Locate the cell with the specified text and output its (X, Y) center coordinate. 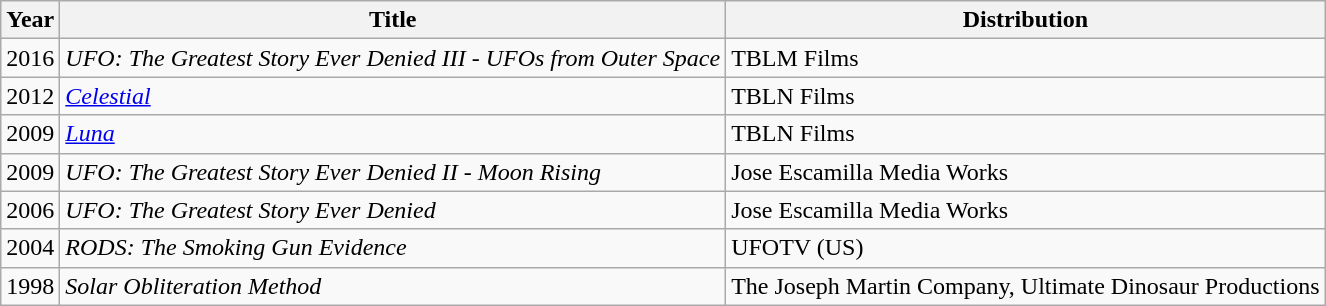
UFO: The Greatest Story Ever Denied II - Moon Rising (393, 172)
2012 (30, 96)
RODS: The Smoking Gun Evidence (393, 248)
2006 (30, 210)
The Joseph Martin Company, Ultimate Dinosaur Productions (1026, 286)
Celestial (393, 96)
Distribution (1026, 20)
Solar Obliteration Method (393, 286)
Year (30, 20)
1998 (30, 286)
UFOTV (US) (1026, 248)
UFO: The Greatest Story Ever Denied III - UFOs from Outer Space (393, 58)
2016 (30, 58)
UFO: The Greatest Story Ever Denied (393, 210)
Title (393, 20)
2004 (30, 248)
TBLM Films (1026, 58)
Luna (393, 134)
